For the text-containing cell, return its midpoint in (X, Y) coordinate format. 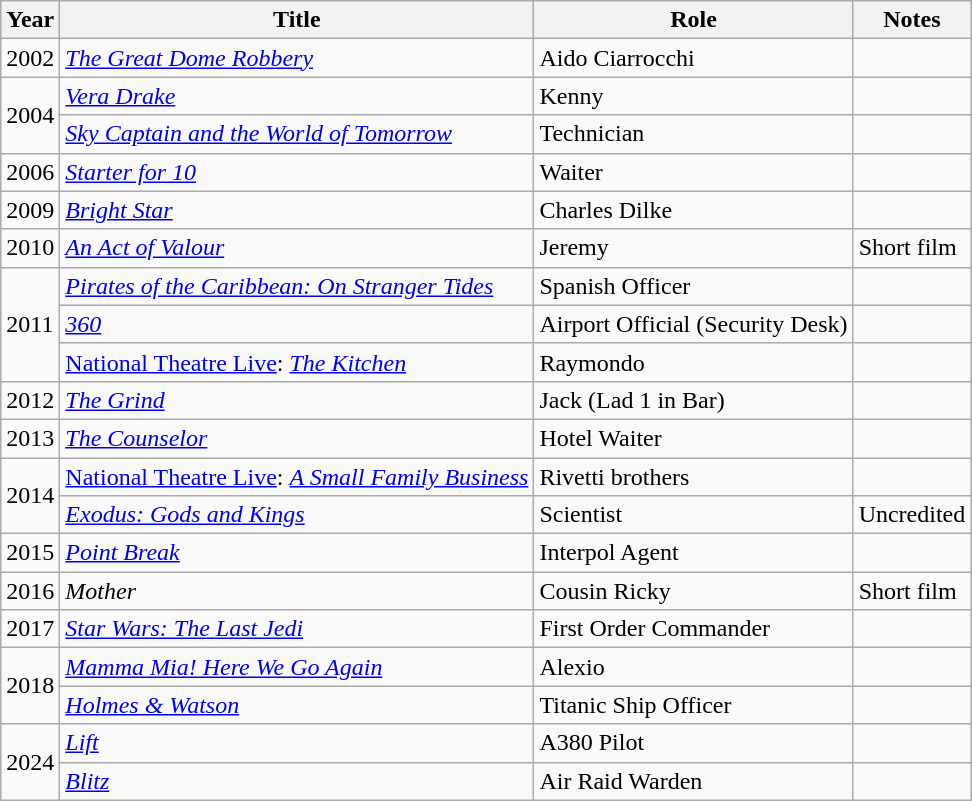
2006 (30, 172)
Raymondo (694, 362)
2014 (30, 496)
Jeremy (694, 248)
Uncredited (912, 515)
Technician (694, 134)
2010 (30, 248)
Blitz (297, 781)
The Counselor (297, 438)
Vera Drake (297, 96)
2009 (30, 210)
Point Break (297, 553)
The Great Dome Robbery (297, 58)
Rivetti brothers (694, 477)
Titanic Ship Officer (694, 705)
Kenny (694, 96)
Aido Ciarrocchi (694, 58)
Alexio (694, 667)
Notes (912, 20)
Year (30, 20)
Airport Official (Security Desk) (694, 324)
2024 (30, 762)
2017 (30, 629)
2015 (30, 553)
2004 (30, 115)
Hotel Waiter (694, 438)
2013 (30, 438)
An Act of Valour (297, 248)
First Order Commander (694, 629)
Spanish Officer (694, 286)
Sky Captain and the World of Tomorrow (297, 134)
Pirates of the Caribbean: On Stranger Tides (297, 286)
Waiter (694, 172)
2002 (30, 58)
Scientist (694, 515)
2016 (30, 591)
Air Raid Warden (694, 781)
Interpol Agent (694, 553)
Exodus: Gods and Kings (297, 515)
2011 (30, 324)
Lift (297, 743)
Mamma Mia! Here We Go Again (297, 667)
2012 (30, 400)
Charles Dilke (694, 210)
Star Wars: The Last Jedi (297, 629)
360 (297, 324)
Starter for 10 (297, 172)
The Grind (297, 400)
Mother (297, 591)
Bright Star (297, 210)
Jack (Lad 1 in Bar) (694, 400)
Cousin Ricky (694, 591)
A380 Pilot (694, 743)
National Theatre Live: The Kitchen (297, 362)
Holmes & Watson (297, 705)
National Theatre Live: A Small Family Business (297, 477)
2018 (30, 686)
Title (297, 20)
Role (694, 20)
